Scan for the cell matching the given text and deliver its (X, Y) coordinate at center. 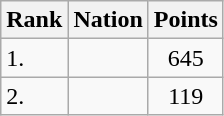
645 (186, 58)
1. (34, 58)
Points (186, 20)
Rank (34, 20)
2. (34, 96)
119 (186, 96)
Nation (108, 20)
